Provide the (x, y) coordinate of the cell's center where the given text is located.  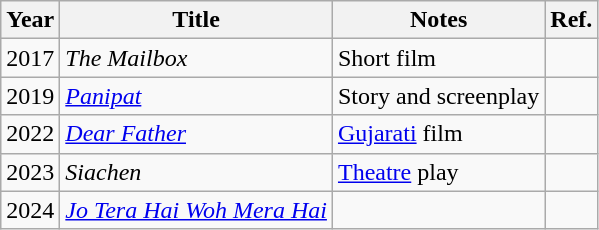
Dear Father (196, 134)
Notes (438, 20)
The Mailbox (196, 58)
Story and screenplay (438, 96)
Short film (438, 58)
Ref. (572, 20)
Title (196, 20)
Year (30, 20)
2024 (30, 210)
Gujarati film (438, 134)
Theatre play (438, 172)
2019 (30, 96)
2022 (30, 134)
Siachen (196, 172)
Panipat (196, 96)
2023 (30, 172)
Jo Tera Hai Woh Mera Hai (196, 210)
2017 (30, 58)
